For the text-containing cell, return its midpoint in (X, Y) coordinate format. 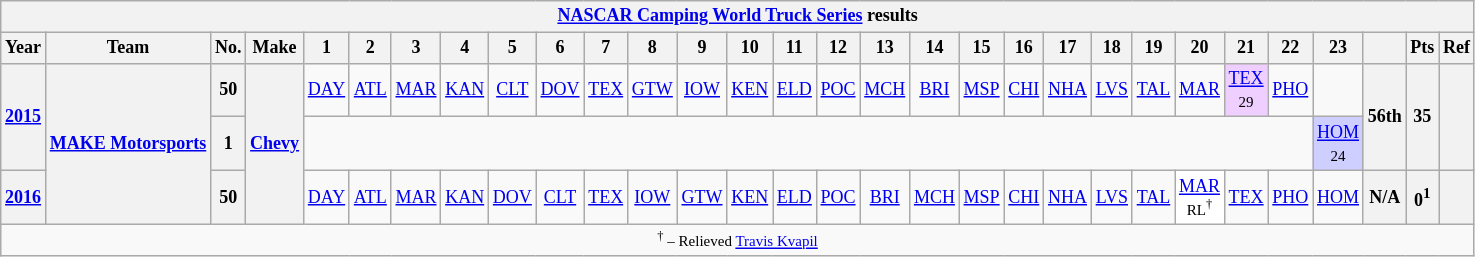
2 (370, 48)
2016 (24, 197)
11 (795, 48)
Team (128, 48)
HOM (1338, 197)
MAKE Motorsports (128, 144)
4 (465, 48)
13 (885, 48)
35 (1422, 116)
16 (1024, 48)
Make (275, 48)
20 (1200, 48)
14 (935, 48)
Pts (1422, 48)
7 (606, 48)
Ref (1457, 48)
† – Relieved Travis Kvapil (738, 241)
2015 (24, 116)
9 (702, 48)
18 (1112, 48)
5 (513, 48)
15 (982, 48)
Year (24, 48)
01 (1422, 197)
N/A (1384, 197)
22 (1290, 48)
56th (1384, 116)
8 (653, 48)
6 (560, 48)
12 (838, 48)
MARRL† (1200, 197)
10 (750, 48)
NASCAR Camping World Truck Series results (738, 16)
23 (1338, 48)
21 (1246, 48)
HOM24 (1338, 144)
19 (1153, 48)
17 (1068, 48)
No. (228, 48)
TEX29 (1246, 90)
3 (416, 48)
Chevy (275, 144)
